From the cell containing the given text, extract its center point as (x, y) coordinate. 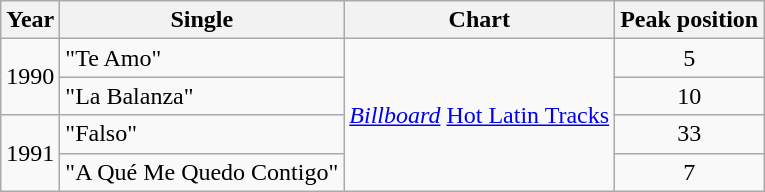
33 (690, 134)
Billboard Hot Latin Tracks (480, 115)
"Falso" (202, 134)
Year (30, 20)
"Te Amo" (202, 58)
"A Qué Me Quedo Contigo" (202, 172)
7 (690, 172)
Peak position (690, 20)
5 (690, 58)
Single (202, 20)
10 (690, 96)
1991 (30, 153)
"La Balanza" (202, 96)
1990 (30, 77)
Chart (480, 20)
